Extract the [x, y] coordinate from the center of the cell holding the provided text.  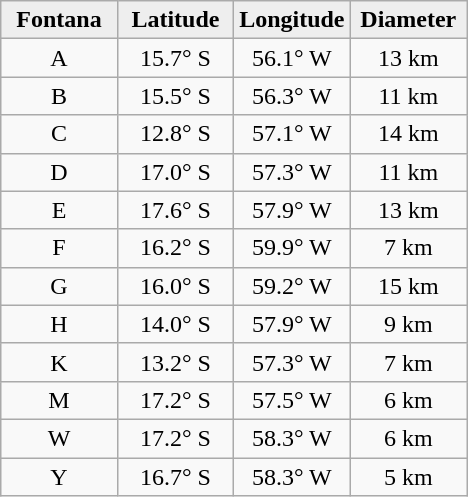
14.0° S [175, 324]
Fontana [59, 20]
16.2° S [175, 248]
Longitude [292, 20]
56.1° W [292, 58]
C [59, 134]
15 km [408, 286]
16.7° S [175, 477]
56.3° W [292, 96]
G [59, 286]
Latitude [175, 20]
E [59, 210]
H [59, 324]
57.5° W [292, 400]
5 km [408, 477]
16.0° S [175, 286]
17.0° S [175, 172]
M [59, 400]
A [59, 58]
59.2° W [292, 286]
9 km [408, 324]
15.7° S [175, 58]
59.9° W [292, 248]
K [59, 362]
12.8° S [175, 134]
13.2° S [175, 362]
B [59, 96]
15.5° S [175, 96]
17.6° S [175, 210]
Y [59, 477]
Diameter [408, 20]
57.1° W [292, 134]
W [59, 438]
F [59, 248]
14 km [408, 134]
D [59, 172]
